Provide the [x, y] coordinate of the cell's center where the given text is located.  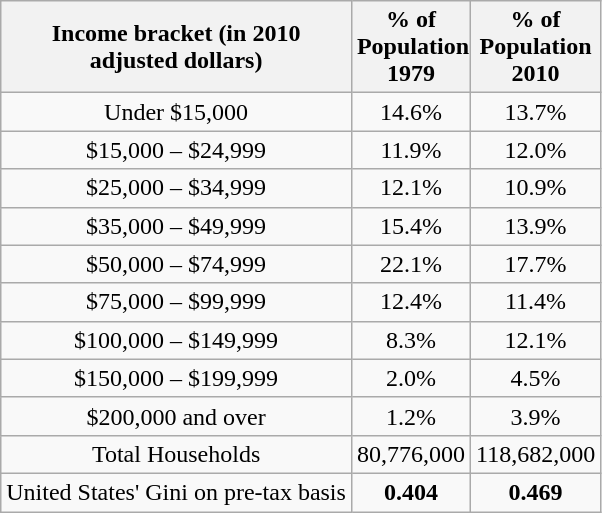
$75,000 – $99,999 [176, 302]
8.3% [410, 340]
$15,000 – $24,999 [176, 150]
% of Population 2010 [535, 47]
$100,000 – $149,999 [176, 340]
80,776,000 [410, 454]
% of Population 1979 [410, 47]
22.1% [410, 264]
14.6% [410, 112]
$25,000 – $34,999 [176, 188]
Under $15,000 [176, 112]
0.469 [535, 492]
$200,000 and over [176, 416]
4.5% [535, 378]
13.9% [535, 226]
$35,000 – $49,999 [176, 226]
United States' Gini on pre-tax basis [176, 492]
1.2% [410, 416]
13.7% [535, 112]
$50,000 – $74,999 [176, 264]
17.7% [535, 264]
15.4% [410, 226]
10.9% [535, 188]
11.4% [535, 302]
0.404 [410, 492]
11.9% [410, 150]
118,682,000 [535, 454]
3.9% [535, 416]
12.0% [535, 150]
2.0% [410, 378]
$150,000 – $199,999 [176, 378]
12.4% [410, 302]
Total Households [176, 454]
Income bracket (in 2010 adjusted dollars) [176, 47]
